Search for the cell housing the specified text and yield its (X, Y) center coordinate. 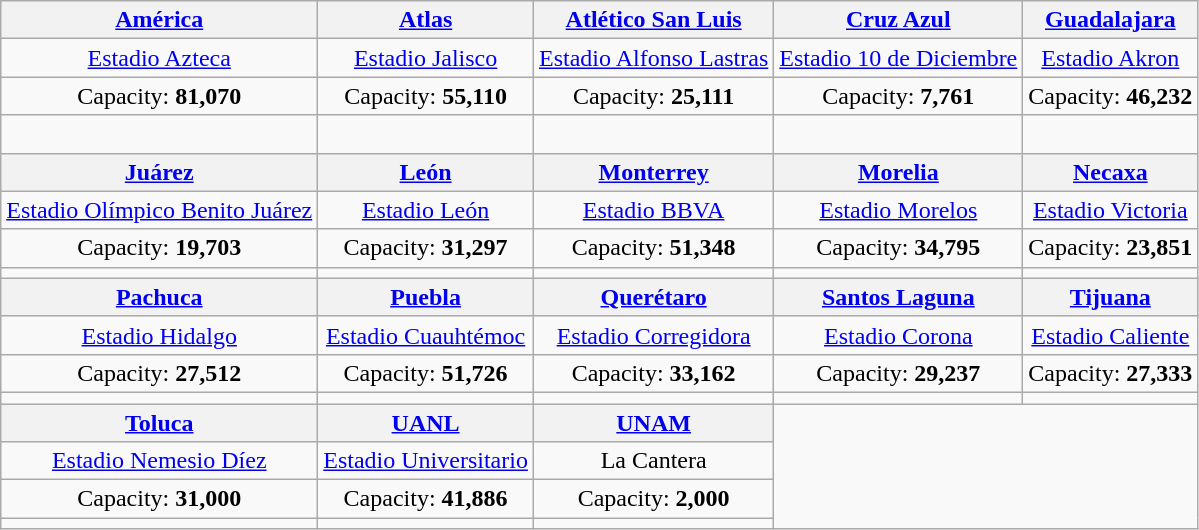
Capacity: 19,703 (160, 248)
La Cantera (653, 461)
América (160, 20)
Tijuana (1110, 297)
Capacity: 25,111 (653, 96)
Estadio Akron (1110, 58)
Capacity: 27,512 (160, 373)
Estadio León (426, 210)
Capacity: 29,237 (898, 373)
Estadio BBVA (653, 210)
Capacity: 33,162 (653, 373)
Estadio Cuauhtémoc (426, 335)
Capacity: 2,000 (653, 499)
Estadio Universitario (426, 461)
Monterrey (653, 172)
UANL (426, 423)
Juárez (160, 172)
Capacity: 81,070 (160, 96)
Capacity: 27,333 (1110, 373)
León (426, 172)
Capacity: 51,348 (653, 248)
Capacity: 46,232 (1110, 96)
Santos Laguna (898, 297)
Estadio Corona (898, 335)
Toluca (160, 423)
Puebla (426, 297)
Estadio Morelos (898, 210)
Cruz Azul (898, 20)
Querétaro (653, 297)
UNAM (653, 423)
Atlas (426, 20)
Capacity: 31,297 (426, 248)
Atlético San Luis (653, 20)
Estadio Jalisco (426, 58)
Guadalajara (1110, 20)
Capacity: 55,110 (426, 96)
Morelia (898, 172)
Necaxa (1110, 172)
Pachuca (160, 297)
Capacity: 23,851 (1110, 248)
Estadio Hidalgo (160, 335)
Estadio 10 de Diciembre (898, 58)
Capacity: 51,726 (426, 373)
Estadio Caliente (1110, 335)
Capacity: 7,761 (898, 96)
Estadio Corregidora (653, 335)
Capacity: 34,795 (898, 248)
Estadio Nemesio Díez (160, 461)
Estadio Alfonso Lastras (653, 58)
Capacity: 31,000 (160, 499)
Estadio Victoria (1110, 210)
Estadio Azteca (160, 58)
Capacity: 41,886 (426, 499)
Estadio Olímpico Benito Juárez (160, 210)
